Determine the (x, y) coordinate at the center of the cell enclosing the given text.  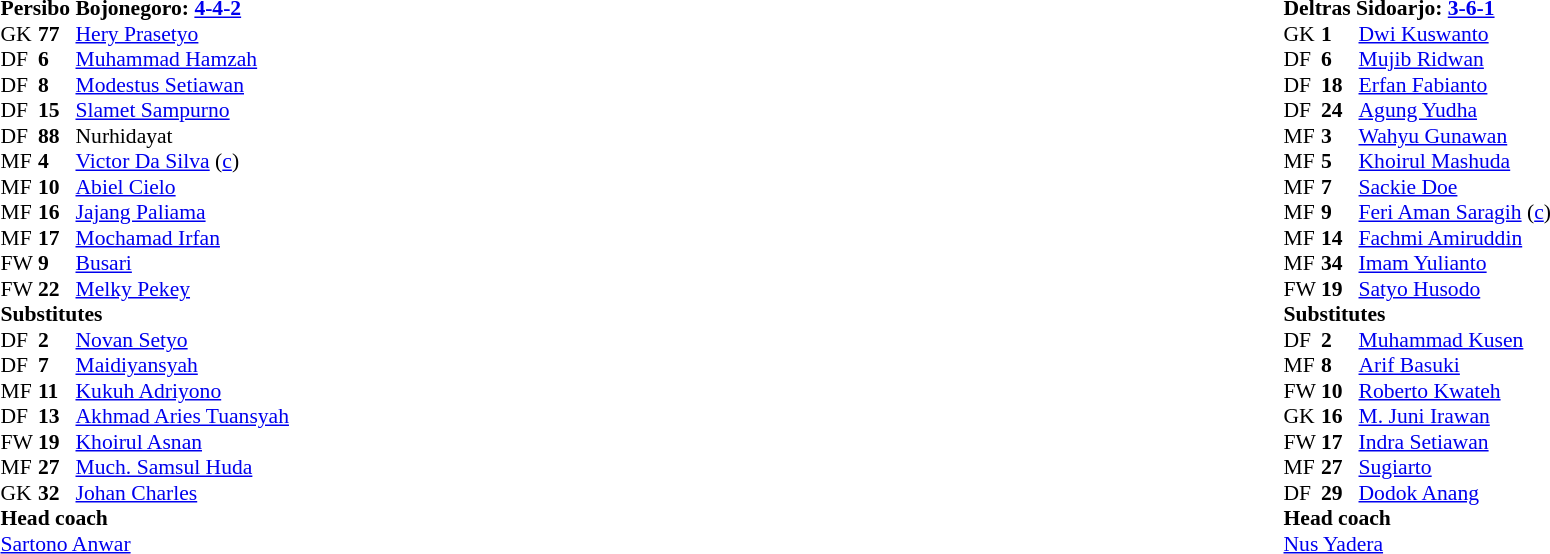
Mochamad Irfan (182, 238)
11 (57, 391)
Jajang Paliama (182, 213)
Much. Samsul Huda (182, 467)
29 (1340, 493)
13 (57, 417)
1 (1340, 34)
Hery Prasetyo (182, 34)
Modestus Setiawan (182, 85)
88 (57, 136)
Johan Charles (182, 493)
Victor Da Silva (c) (182, 161)
Khoirul Asnan (182, 442)
Busari (182, 263)
Muhammad Hamzah (182, 59)
Akhmad Aries Tuansyah (182, 417)
Melky Pekey (182, 289)
4 (57, 161)
3 (1340, 136)
32 (57, 493)
Slamet Sampurno (182, 111)
22 (57, 289)
Abiel Cielo (182, 187)
5 (1340, 161)
18 (1340, 85)
Maidiyansyah (182, 365)
Substitutes (144, 315)
Novan Setyo (182, 340)
34 (1340, 263)
14 (1340, 238)
Kukuh Adriyono (182, 391)
Nurhidayat (182, 136)
77 (57, 34)
24 (1340, 111)
15 (57, 111)
Head coach (144, 519)
